Return (X, Y) of the center of cell containing provided text 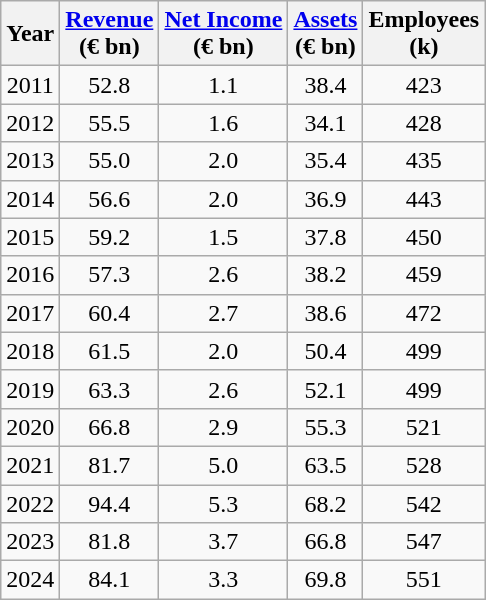
2023 (30, 542)
55.5 (110, 123)
428 (424, 123)
2011 (30, 85)
1.6 (224, 123)
38.6 (326, 313)
2020 (30, 427)
450 (424, 237)
435 (424, 161)
2022 (30, 503)
38.2 (326, 275)
Revenue(€ bn) (110, 34)
3.7 (224, 542)
2.9 (224, 427)
2024 (30, 580)
Employees(k) (424, 34)
2016 (30, 275)
50.4 (326, 351)
63.3 (110, 389)
81.7 (110, 465)
2017 (30, 313)
61.5 (110, 351)
Year (30, 34)
2019 (30, 389)
55.0 (110, 161)
423 (424, 85)
57.3 (110, 275)
521 (424, 427)
2021 (30, 465)
5.0 (224, 465)
1.5 (224, 237)
528 (424, 465)
60.4 (110, 313)
547 (424, 542)
472 (424, 313)
2015 (30, 237)
Assets(€ bn) (326, 34)
Net Income(€ bn) (224, 34)
56.6 (110, 199)
35.4 (326, 161)
52.8 (110, 85)
36.9 (326, 199)
55.3 (326, 427)
68.2 (326, 503)
2.7 (224, 313)
459 (424, 275)
94.4 (110, 503)
443 (424, 199)
81.8 (110, 542)
84.1 (110, 580)
5.3 (224, 503)
37.8 (326, 237)
1.1 (224, 85)
3.3 (224, 580)
52.1 (326, 389)
69.8 (326, 580)
34.1 (326, 123)
2014 (30, 199)
542 (424, 503)
59.2 (110, 237)
2013 (30, 161)
2018 (30, 351)
63.5 (326, 465)
551 (424, 580)
38.4 (326, 85)
2012 (30, 123)
